Extract the (X, Y) coordinate from the center of the cell holding the provided text.  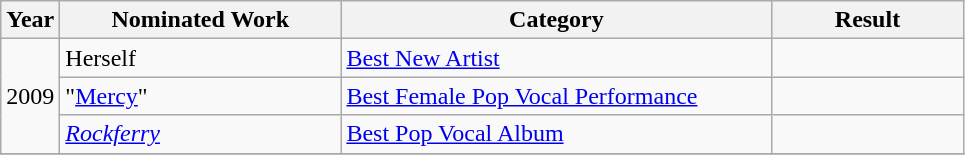
Best New Artist (556, 58)
Rockferry (200, 134)
Best Female Pop Vocal Performance (556, 96)
Result (868, 20)
Herself (200, 58)
"Mercy" (200, 96)
Category (556, 20)
Nominated Work (200, 20)
2009 (30, 96)
Year (30, 20)
Best Pop Vocal Album (556, 134)
